Locate the cell with the specified text and output its (X, Y) center coordinate. 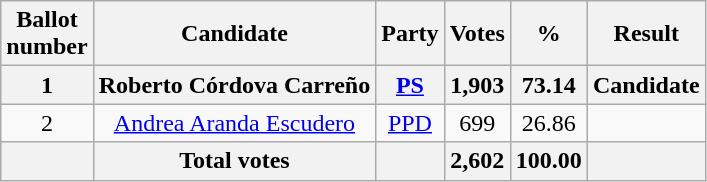
Votes (477, 34)
2 (47, 123)
Roberto Córdova Carreño (234, 85)
Party (410, 34)
PS (410, 85)
Andrea Aranda Escudero (234, 123)
26.86 (548, 123)
Result (646, 34)
Ballotnumber (47, 34)
1 (47, 85)
100.00 (548, 161)
699 (477, 123)
73.14 (548, 85)
PPD (410, 123)
Total votes (234, 161)
1,903 (477, 85)
2,602 (477, 161)
% (548, 34)
